Find where the given text appears and provide that cell's center as (X, Y) coordinate. 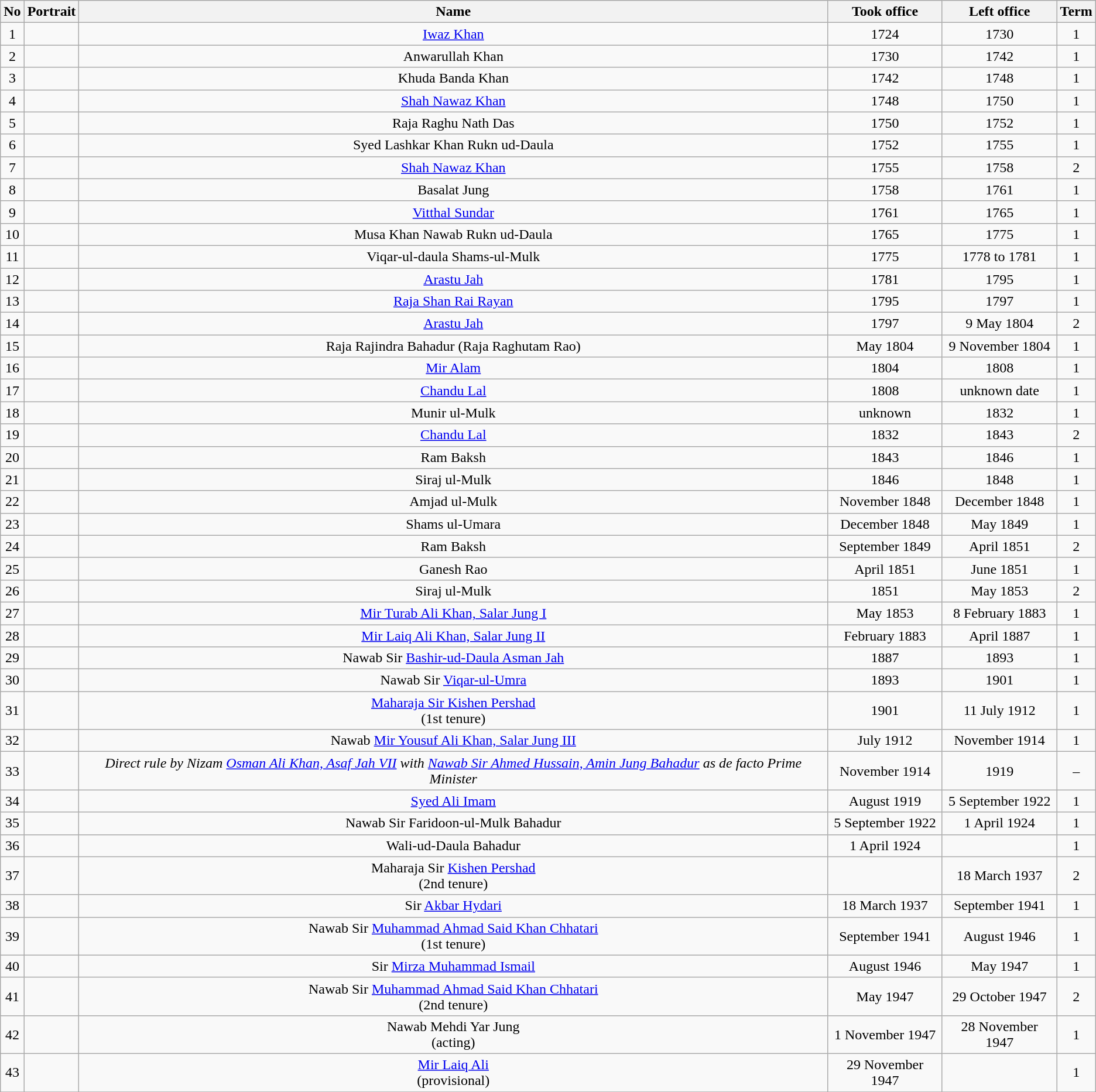
11 July 1912 (999, 711)
Direct rule by Nizam Osman Ali Khan, Asaf Jah VII with Nawab Sir Ahmed Hussain, Amin Jung Bahadur as de facto Prime Minister (453, 771)
Mir Laiq Ali (provisional) (453, 1073)
No (12, 12)
Amjad ul-Mulk (453, 502)
Portrait (52, 12)
30 (12, 680)
Wali-ud-Daula Bahadur (453, 845)
Raja Raghu Nath Das (453, 123)
Musa Khan Nawab Rukn ud-Daula (453, 234)
Name (453, 12)
25 (12, 569)
August 1919 (885, 801)
42 (12, 1034)
28 November 1947 (999, 1034)
28 (12, 635)
38 (12, 906)
17 (12, 391)
6 (12, 145)
1 November 1947 (885, 1034)
May 1804 (885, 346)
unknown (885, 413)
19 (12, 435)
February 1883 (885, 635)
4 (12, 101)
Munir ul-Mulk (453, 413)
3 (12, 78)
15 (12, 346)
1724 (885, 34)
13 (12, 302)
26 (12, 591)
32 (12, 741)
unknown date (999, 391)
May 1849 (999, 524)
1919 (999, 771)
39 (12, 936)
Mir Laiq Ali Khan, Salar Jung II (453, 635)
7 (12, 167)
1851 (885, 591)
Mir Alam (453, 368)
Maharaja Sir Kishen Pershad (1st tenure) (453, 711)
– (1076, 771)
Viqar-ul-daula Shams-ul-Mulk (453, 256)
1848 (999, 480)
Khuda Banda Khan (453, 78)
Vitthal Sundar (453, 212)
1781 (885, 279)
27 (12, 613)
1887 (885, 658)
8 February 1883 (999, 613)
Raja Shan Rai Rayan (453, 302)
34 (12, 801)
37 (12, 876)
16 (12, 368)
29 (12, 658)
35 (12, 823)
Maharaja Sir Kishen Pershad (2nd tenure) (453, 876)
9 November 1804 (999, 346)
9 May 1804 (999, 324)
22 (12, 502)
Nawab Sir Faridoon-ul-Mulk Bahadur (453, 823)
36 (12, 845)
20 (12, 457)
Nawab Sir Bashir-ud-Daula Asman Jah (453, 658)
Nawab Sir Viqar-ul-Umra (453, 680)
November 1848 (885, 502)
Mir Turab Ali Khan, Salar Jung I (453, 613)
31 (12, 711)
Nawab Mehdi Yar Jung (acting) (453, 1034)
Syed Ali Imam (453, 801)
41 (12, 997)
April 1887 (999, 635)
Raja Rajindra Bahadur (Raja Raghutam Rao) (453, 346)
Sir Mirza Muhammad Ismail (453, 966)
29 October 1947 (999, 997)
Term (1076, 12)
9 (12, 212)
1804 (885, 368)
24 (12, 546)
10 (12, 234)
11 (12, 256)
40 (12, 966)
Anwarullah Khan (453, 56)
September 1849 (885, 546)
Took office (885, 12)
Nawab Sir Muhammad Ahmad Said Khan Chhatari (1st tenure) (453, 936)
14 (12, 324)
Shams ul-Umara (453, 524)
Iwaz Khan (453, 34)
23 (12, 524)
Left office (999, 12)
1778 to 1781 (999, 256)
21 (12, 480)
29 November 1947 (885, 1073)
Syed Lashkar Khan Rukn ud-Daula (453, 145)
Ganesh Rao (453, 569)
33 (12, 771)
12 (12, 279)
Nawab Mir Yousuf Ali Khan, Salar Jung III (453, 741)
Basalat Jung (453, 190)
July 1912 (885, 741)
43 (12, 1073)
18 (12, 413)
June 1851 (999, 569)
Nawab Sir Muhammad Ahmad Said Khan Chhatari (2nd tenure) (453, 997)
5 (12, 123)
8 (12, 190)
Sir Akbar Hydari (453, 906)
